Determine the [X, Y] coordinate at the center of the cell enclosing the given text.  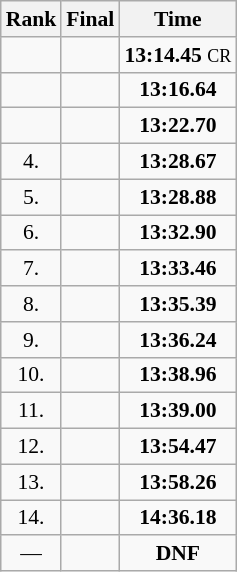
14:36.18 [178, 518]
13:33.46 [178, 269]
— [32, 554]
6. [32, 233]
DNF [178, 554]
13:32.90 [178, 233]
13:39.00 [178, 411]
13:58.26 [178, 482]
13:28.67 [178, 162]
13:36.24 [178, 340]
4. [32, 162]
8. [32, 304]
11. [32, 411]
13:28.88 [178, 197]
13:16.64 [178, 90]
14. [32, 518]
10. [32, 375]
7. [32, 269]
Rank [32, 19]
9. [32, 340]
Time [178, 19]
5. [32, 197]
13. [32, 482]
13:22.70 [178, 126]
13:14.45 CR [178, 55]
12. [32, 447]
Final [90, 19]
13:35.39 [178, 304]
13:38.96 [178, 375]
13:54.47 [178, 447]
